Capture the cell that displays the provided text and extract its (X, Y) central coordinate. 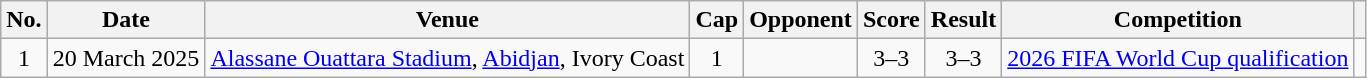
Cap (717, 20)
20 March 2025 (126, 58)
Competition (1178, 20)
Date (126, 20)
Venue (448, 20)
Result (963, 20)
Score (891, 20)
Opponent (801, 20)
No. (24, 20)
2026 FIFA World Cup qualification (1178, 58)
Alassane Ouattara Stadium, Abidjan, Ivory Coast (448, 58)
